Determine the (X, Y) coordinate at the center of the cell enclosing the given text.  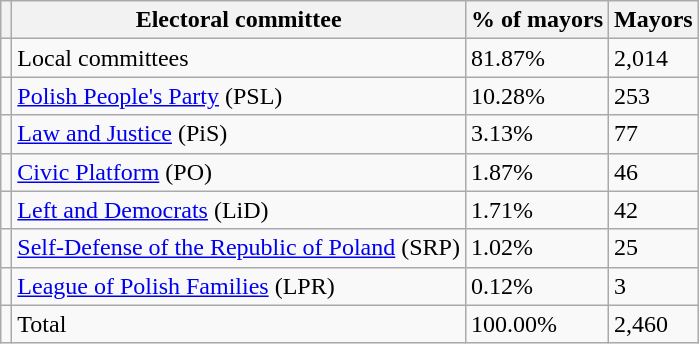
253 (654, 96)
1.87% (536, 172)
42 (654, 210)
0.12% (536, 286)
2,460 (654, 324)
Electoral committee (239, 20)
Left and Democrats (LiD) (239, 210)
3 (654, 286)
3.13% (536, 134)
100.00% (536, 324)
81.87% (536, 58)
Total (239, 324)
10.28% (536, 96)
25 (654, 248)
% of mayors (536, 20)
Civic Platform (PO) (239, 172)
1.02% (536, 248)
Law and Justice (PiS) (239, 134)
Self-Defense of the Republic of Poland (SRP) (239, 248)
46 (654, 172)
77 (654, 134)
League of Polish Families (LPR) (239, 286)
Polish People's Party (PSL) (239, 96)
1.71% (536, 210)
Mayors (654, 20)
2,014 (654, 58)
Local committees (239, 58)
